Scan for the cell matching the given text and deliver its [x, y] coordinate at center. 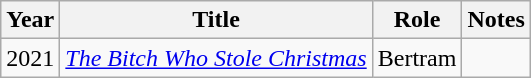
Bertram [417, 58]
Notes [496, 20]
Year [30, 20]
Title [216, 20]
2021 [30, 58]
The Bitch Who Stole Christmas [216, 58]
Role [417, 20]
